Locate the cell with the specified text and output its (x, y) center coordinate. 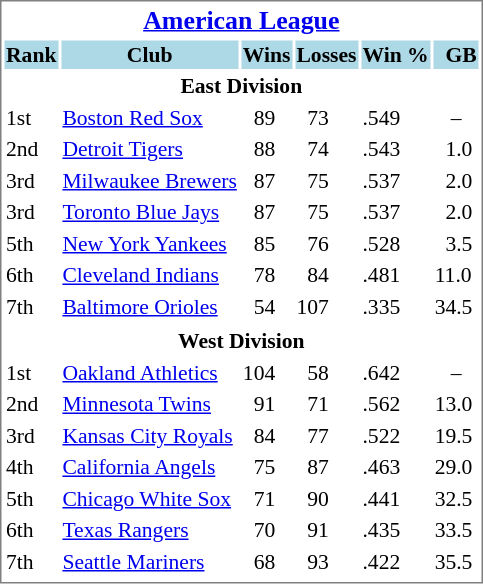
.522 (396, 436)
54 (266, 306)
11.0 (456, 275)
Kansas City Royals (150, 436)
33.5 (456, 530)
Detroit Tigers (150, 149)
1.0 (456, 149)
GB (456, 54)
Rank (30, 54)
68 (266, 562)
107 (326, 306)
34.5 (456, 306)
Oakland Athletics (150, 372)
58 (326, 372)
78 (266, 275)
New York Yankees (150, 244)
.441 (396, 498)
76 (326, 244)
93 (326, 562)
Boston Red Sox (150, 118)
Losses (326, 54)
73 (326, 118)
Milwaukee Brewers (150, 180)
4th (30, 467)
.422 (396, 562)
77 (326, 436)
.528 (396, 244)
.463 (396, 467)
.543 (396, 149)
29.0 (456, 467)
35.5 (456, 562)
Wins (266, 54)
Baltimore Orioles (150, 306)
American League (241, 20)
California Angels (150, 467)
Seattle Mariners (150, 562)
74 (326, 149)
19.5 (456, 436)
85 (266, 244)
32.5 (456, 498)
East Division (241, 86)
.562 (396, 404)
.642 (396, 372)
Minnesota Twins (150, 404)
90 (326, 498)
104 (266, 372)
Club (150, 54)
Cleveland Indians (150, 275)
3.5 (456, 244)
Win % (396, 54)
70 (266, 530)
West Division (241, 341)
Texas Rangers (150, 530)
.435 (396, 530)
.335 (396, 306)
Toronto Blue Jays (150, 212)
88 (266, 149)
.481 (396, 275)
89 (266, 118)
.549 (396, 118)
Chicago White Sox (150, 498)
13.0 (456, 404)
